From the cell containing the given text, extract its center point as [x, y] coordinate. 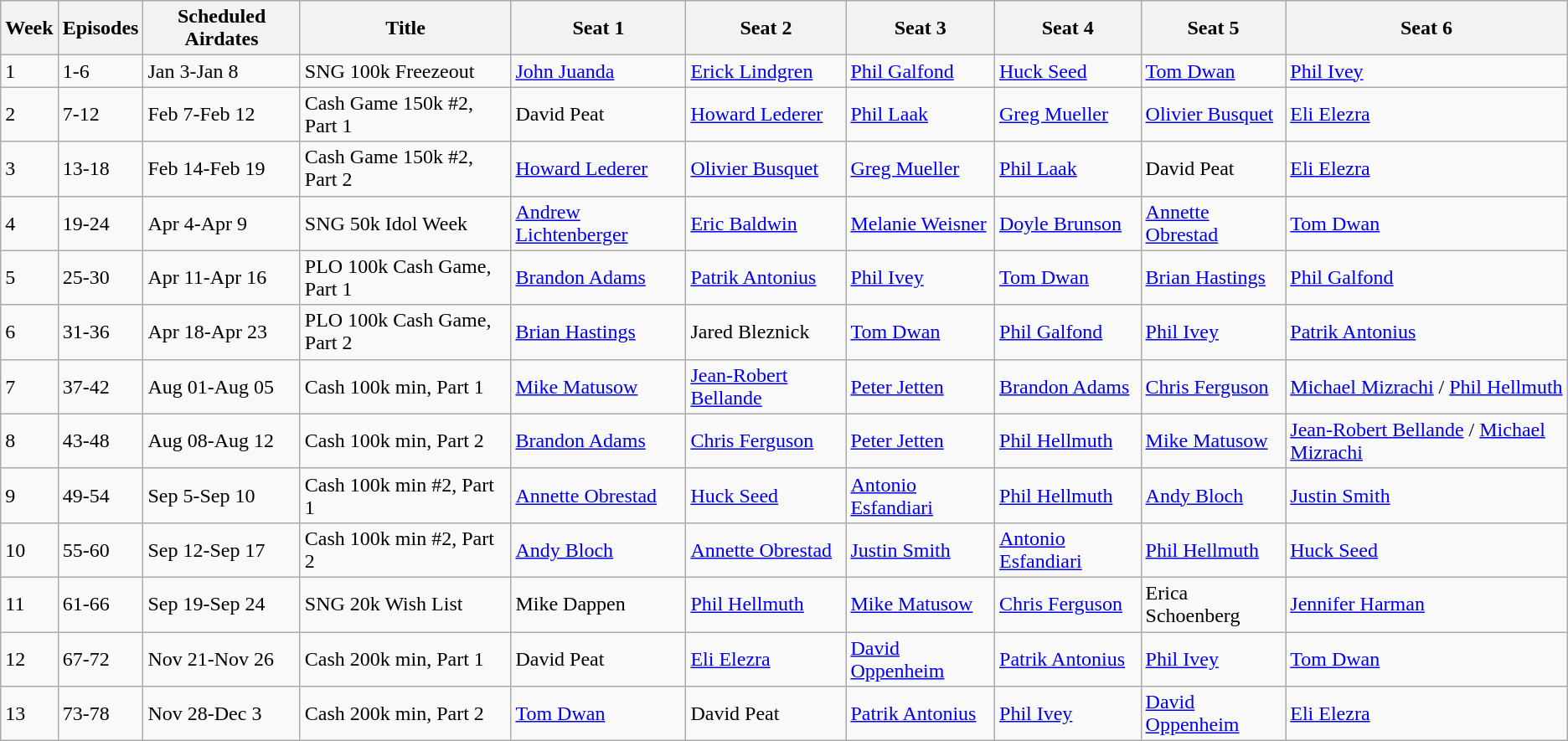
Cash Game 150k #2, Part 2 [405, 169]
Seat 4 [1069, 28]
43-48 [101, 440]
Feb 7-Feb 12 [221, 114]
Apr 4-Apr 9 [221, 223]
Feb 14-Feb 19 [221, 169]
Jennifer Harman [1426, 605]
Eric Baldwin [766, 223]
19-24 [101, 223]
Jan 3-Jan 8 [221, 71]
11 [29, 605]
Aug 01-Aug 05 [221, 387]
12 [29, 658]
Erica Schoenberg [1213, 605]
67-72 [101, 658]
Sep 19-Sep 24 [221, 605]
1-6 [101, 71]
2 [29, 114]
49-54 [101, 496]
Cash Game 150k #2, Part 1 [405, 114]
Week [29, 28]
PLO 100k Cash Game, Part 2 [405, 332]
7 [29, 387]
5 [29, 278]
Cash 100k min, Part 2 [405, 440]
Scheduled Airdates [221, 28]
Aug 08-Aug 12 [221, 440]
4 [29, 223]
Sep 5-Sep 10 [221, 496]
Mike Dappen [598, 605]
Jean-Robert Bellande [766, 387]
Melanie Weisner [921, 223]
Andrew Lichtenberger [598, 223]
SNG 100k Freezeout [405, 71]
31-36 [101, 332]
Seat 5 [1213, 28]
John Juanda [598, 71]
Michael Mizrachi / Phil Hellmuth [1426, 387]
8 [29, 440]
SNG 50k Idol Week [405, 223]
Jared Bleznick [766, 332]
61-66 [101, 605]
25-30 [101, 278]
Seat 2 [766, 28]
SNG 20k Wish List [405, 605]
13 [29, 713]
37-42 [101, 387]
13-18 [101, 169]
6 [29, 332]
Seat 1 [598, 28]
Cash 100k min, Part 1 [405, 387]
1 [29, 71]
Doyle Brunson [1069, 223]
Erick Lindgren [766, 71]
Title [405, 28]
Cash 200k min, Part 2 [405, 713]
7-12 [101, 114]
9 [29, 496]
Apr 18-Apr 23 [221, 332]
55-60 [101, 549]
Apr 11-Apr 16 [221, 278]
Jean-Robert Bellande / Michael Mizrachi [1426, 440]
Nov 21-Nov 26 [221, 658]
Cash 100k min #2, Part 1 [405, 496]
Cash 200k min, Part 1 [405, 658]
Seat 3 [921, 28]
Episodes [101, 28]
73-78 [101, 713]
PLO 100k Cash Game, Part 1 [405, 278]
Nov 28-Dec 3 [221, 713]
3 [29, 169]
Seat 6 [1426, 28]
Sep 12-Sep 17 [221, 549]
Cash 100k min #2, Part 2 [405, 549]
10 [29, 549]
